Scan for the cell matching the given text and deliver its (x, y) coordinate at center. 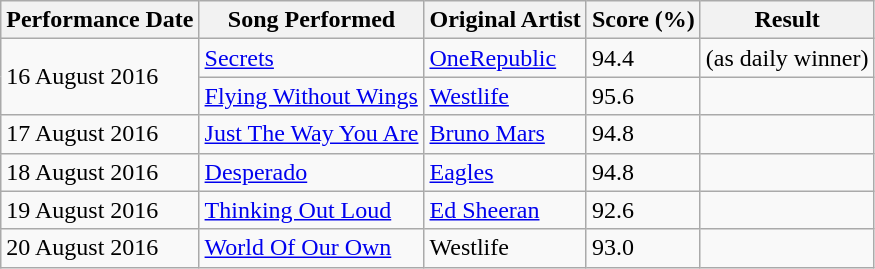
Secrets (312, 58)
Performance Date (100, 20)
Just The Way You Are (312, 134)
Desperado (312, 172)
OneRepublic (505, 58)
Ed Sheeran (505, 210)
92.6 (643, 210)
95.6 (643, 96)
18 August 2016 (100, 172)
World Of Our Own (312, 248)
Song Performed (312, 20)
17 August 2016 (100, 134)
Flying Without Wings (312, 96)
Original Artist (505, 20)
20 August 2016 (100, 248)
(as daily winner) (787, 58)
Score (%) (643, 20)
94.4 (643, 58)
Bruno Mars (505, 134)
Result (787, 20)
Thinking Out Loud (312, 210)
Eagles (505, 172)
93.0 (643, 248)
19 August 2016 (100, 210)
16 August 2016 (100, 77)
